Pinpoint the cell where the given text exists, returning its (X, Y) midpoint coordinate. 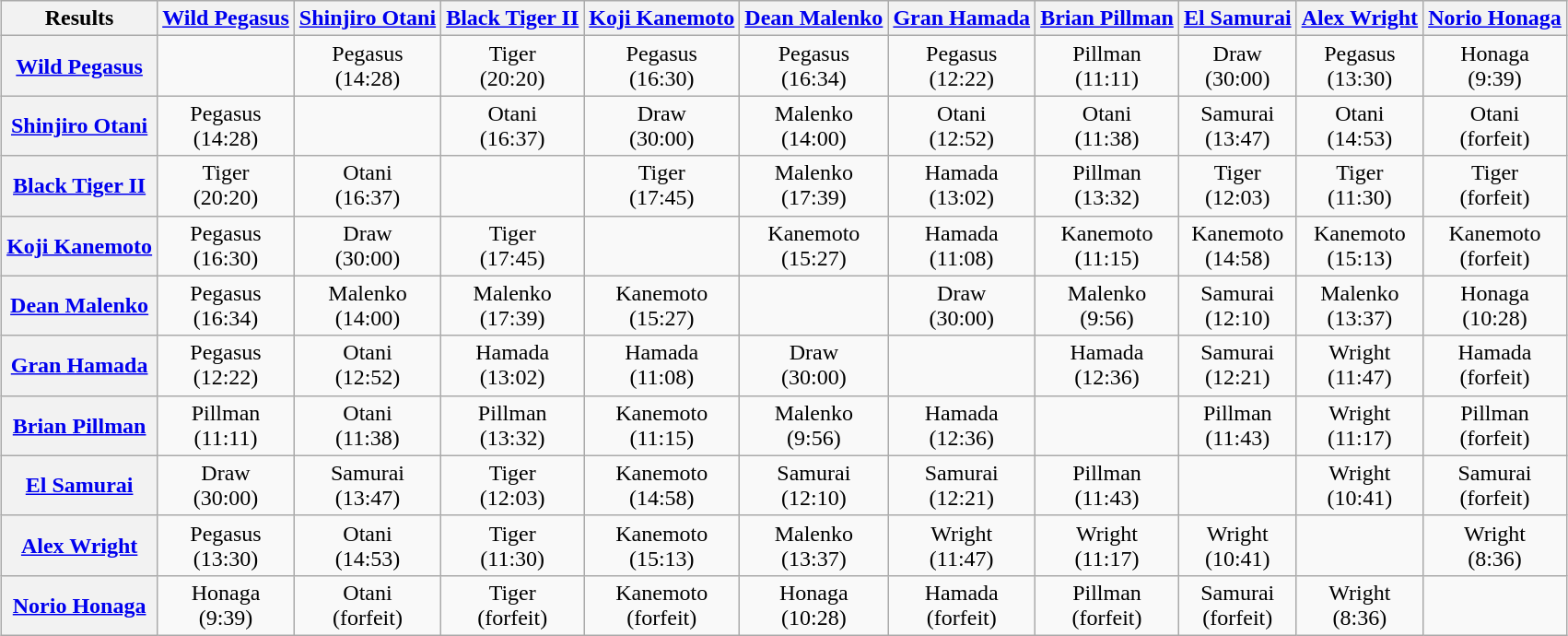
Results (79, 18)
